Find where the given text appears and provide that cell's center as [x, y] coordinate. 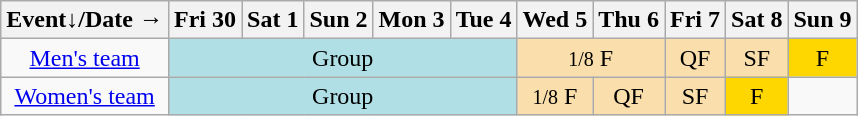
Women's team [85, 96]
Sat 8 [757, 20]
Mon 3 [412, 20]
Wed 5 [555, 20]
Event↓/Date → [85, 20]
Sun 9 [822, 20]
Sat 1 [273, 20]
Fri 7 [694, 20]
Sun 2 [338, 20]
Thu 6 [629, 20]
Fri 30 [204, 20]
Tue 4 [484, 20]
Men's team [85, 58]
